Return the [X, Y] coordinate for the center point of the cell that contains the specified text.  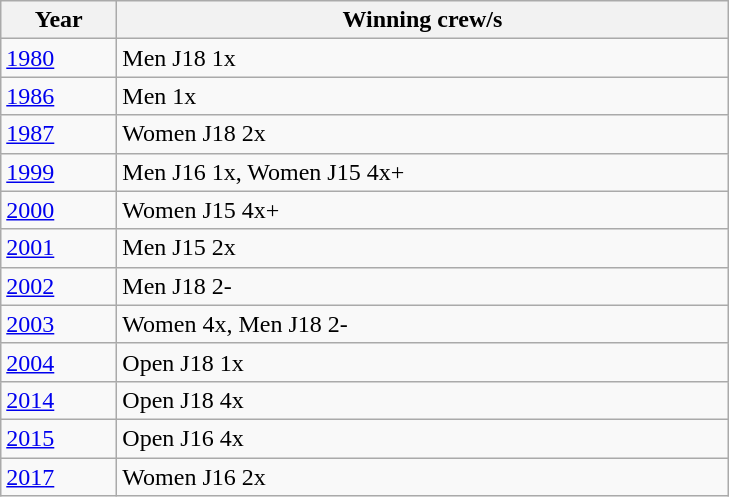
2001 [59, 248]
1980 [59, 58]
Open J18 4x [422, 400]
Women J15 4x+ [422, 210]
1986 [59, 96]
Men 1x [422, 96]
1987 [59, 134]
2015 [59, 438]
2014 [59, 400]
Men J16 1x, Women J15 4x+ [422, 172]
Women J18 2x [422, 134]
Men J18 2- [422, 286]
1999 [59, 172]
Men J15 2x [422, 248]
Women 4x, Men J18 2- [422, 324]
Men J18 1x [422, 58]
2003 [59, 324]
Year [59, 20]
Winning crew/s [422, 20]
2002 [59, 286]
2004 [59, 362]
Open J18 1x [422, 362]
2017 [59, 477]
2000 [59, 210]
Women J16 2x [422, 477]
Open J16 4x [422, 438]
